For the text-containing cell, return its midpoint in [X, Y] coordinate format. 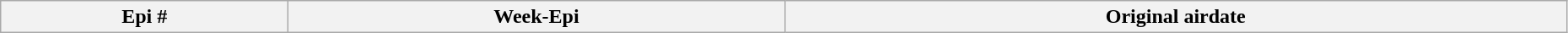
Week-Epi [536, 17]
Original airdate [1176, 17]
Epi # [145, 17]
